Return [x, y] of the center of cell containing provided text 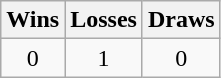
1 [104, 58]
Wins [33, 20]
Losses [104, 20]
Draws [181, 20]
